Return (x, y) of the center of cell containing provided text 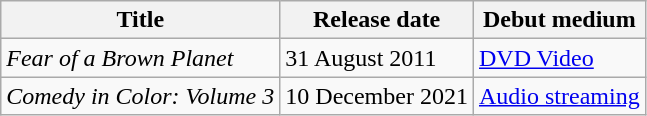
Fear of a Brown Planet (140, 58)
10 December 2021 (377, 96)
31 August 2011 (377, 58)
Debut medium (559, 20)
Comedy in Color: Volume 3 (140, 96)
Release date (377, 20)
Audio streaming (559, 96)
Title (140, 20)
DVD Video (559, 58)
